Identify which cell holds the provided text, then report its [X, Y] central coordinate. 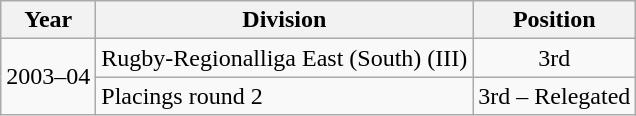
3rd – Relegated [554, 96]
Division [284, 20]
Position [554, 20]
Rugby-Regionalliga East (South) (III) [284, 58]
2003–04 [48, 77]
Year [48, 20]
3rd [554, 58]
Placings round 2 [284, 96]
